Scan for the cell matching the given text and deliver its [x, y] coordinate at center. 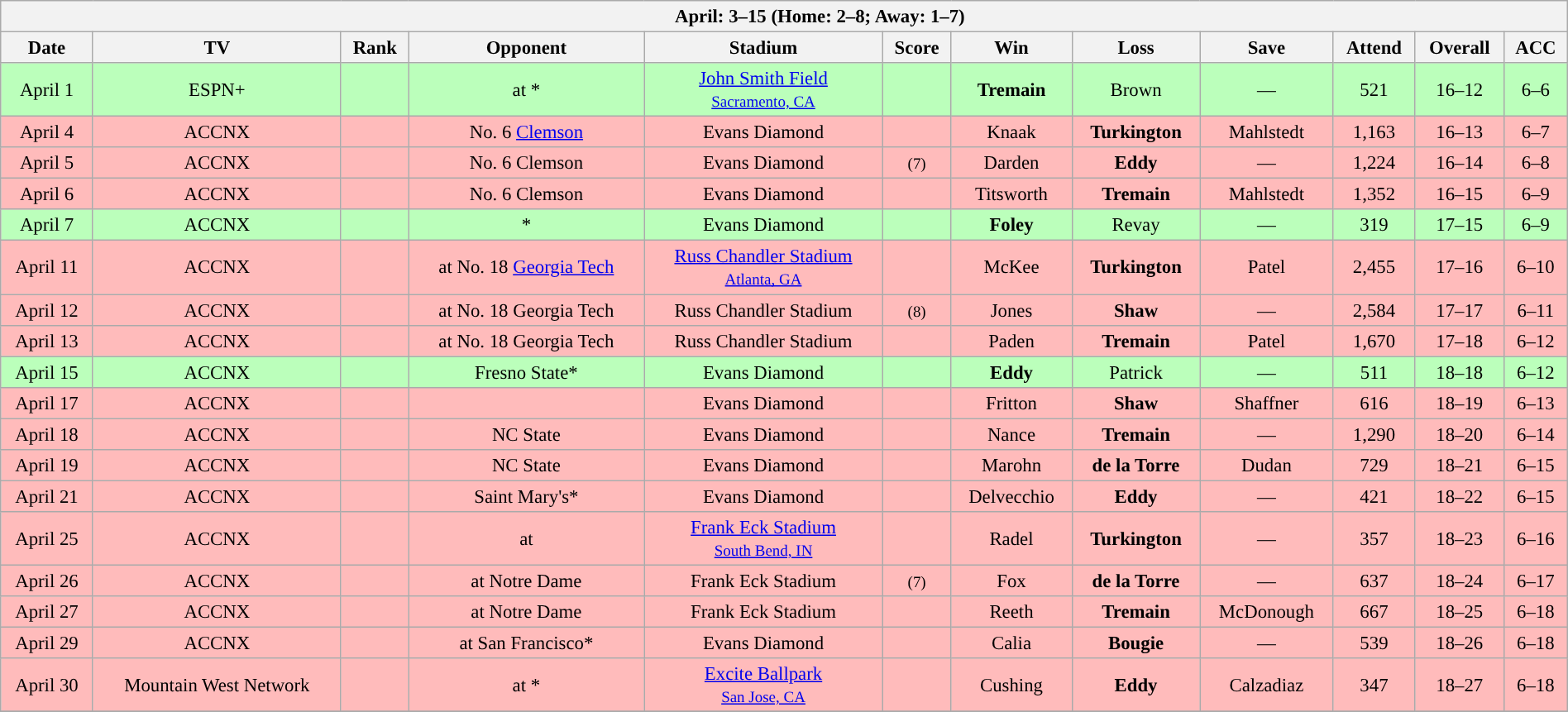
16–14 [1459, 163]
April 30 [46, 685]
17–18 [1459, 341]
at [526, 539]
Jones [1011, 310]
Rank [375, 47]
Dudan [1267, 465]
Opponent [526, 47]
Loss [1136, 47]
16–12 [1459, 89]
Saint Mary's* [526, 496]
Bougie [1136, 643]
Titsworth [1011, 194]
2,584 [1374, 310]
2,455 [1374, 268]
Attend [1374, 47]
729 [1374, 465]
1,290 [1374, 434]
Russ Chandler StadiumAtlanta, GA [764, 268]
April 25 [46, 539]
at San Francisco* [526, 643]
Foley [1011, 225]
ACC [1535, 47]
616 [1374, 403]
Excite BallparkSan Jose, CA [764, 685]
Revay [1136, 225]
April 26 [46, 581]
April 15 [46, 372]
Overall [1459, 47]
18–23 [1459, 539]
Stadium [764, 47]
17–16 [1459, 268]
1,163 [1374, 132]
18–25 [1459, 612]
April 17 [46, 403]
6–6 [1535, 89]
1,352 [1374, 194]
* [526, 225]
421 [1374, 496]
Patrick [1136, 372]
Reeth [1011, 612]
John Smith FieldSacramento, CA [764, 89]
Nance [1011, 434]
Date [46, 47]
McDonough [1267, 612]
April 18 [46, 434]
511 [1374, 372]
637 [1374, 581]
16–15 [1459, 194]
1,670 [1374, 341]
Knaak [1011, 132]
6–13 [1535, 403]
18–22 [1459, 496]
18–19 [1459, 403]
Fresno State* [526, 372]
Save [1267, 47]
April 1 [46, 89]
Darden [1011, 163]
April 12 [46, 310]
Mountain West Network [217, 685]
ESPN+ [217, 89]
Calzadiaz [1267, 685]
April 7 [46, 225]
Frank Eck StadiumSouth Bend, IN [764, 539]
18–18 [1459, 372]
1,224 [1374, 163]
18–21 [1459, 465]
6–7 [1535, 132]
521 [1374, 89]
Fox [1011, 581]
Radel [1011, 539]
April 19 [46, 465]
319 [1374, 225]
18–24 [1459, 581]
Marohn [1011, 465]
April 21 [46, 496]
6–17 [1535, 581]
18–26 [1459, 643]
April 29 [46, 643]
April 4 [46, 132]
TV [217, 47]
18–27 [1459, 685]
6–10 [1535, 268]
Shaffner [1267, 403]
Brown [1136, 89]
Score [916, 47]
667 [1374, 612]
April 6 [46, 194]
McKee [1011, 268]
Fritton [1011, 403]
April 11 [46, 268]
17–15 [1459, 225]
357 [1374, 539]
Paden [1011, 341]
6–16 [1535, 539]
Cushing [1011, 685]
6–8 [1535, 163]
16–13 [1459, 132]
17–17 [1459, 310]
April 27 [46, 612]
Delvecchio [1011, 496]
Calia [1011, 643]
April: 3–15 (Home: 2–8; Away: 1–7) [784, 17]
18–20 [1459, 434]
(8) [916, 310]
539 [1374, 643]
347 [1374, 685]
April 13 [46, 341]
6–14 [1535, 434]
April 5 [46, 163]
6–11 [1535, 310]
Win [1011, 47]
